From the cell containing the given text, extract its center point as [X, Y] coordinate. 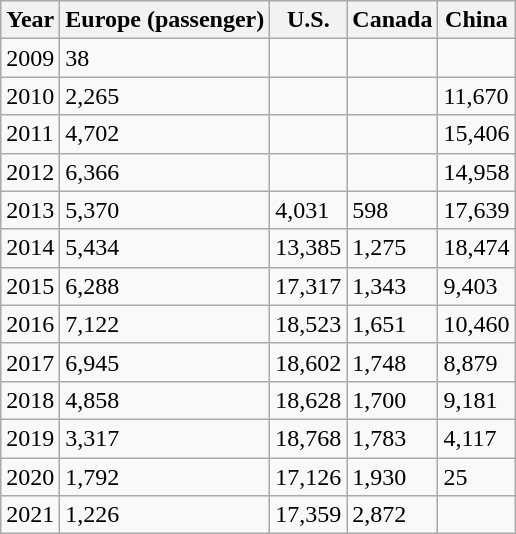
9,403 [476, 286]
1,930 [392, 477]
2012 [30, 172]
25 [476, 477]
2016 [30, 324]
2014 [30, 248]
2021 [30, 515]
3,317 [165, 438]
17,359 [308, 515]
18,523 [308, 324]
18,602 [308, 362]
17,317 [308, 286]
1,226 [165, 515]
4,031 [308, 210]
38 [165, 58]
9,181 [476, 400]
15,406 [476, 134]
1,343 [392, 286]
18,768 [308, 438]
1,748 [392, 362]
2010 [30, 96]
6,366 [165, 172]
2015 [30, 286]
4,858 [165, 400]
2018 [30, 400]
2013 [30, 210]
1,792 [165, 477]
Canada [392, 20]
8,879 [476, 362]
2019 [30, 438]
11,670 [476, 96]
7,122 [165, 324]
6,288 [165, 286]
18,628 [308, 400]
U.S. [308, 20]
Year [30, 20]
17,639 [476, 210]
2017 [30, 362]
18,474 [476, 248]
6,945 [165, 362]
1,700 [392, 400]
17,126 [308, 477]
China [476, 20]
10,460 [476, 324]
13,385 [308, 248]
2,872 [392, 515]
1,783 [392, 438]
2011 [30, 134]
1,275 [392, 248]
Europe (passenger) [165, 20]
4,702 [165, 134]
2,265 [165, 96]
2009 [30, 58]
5,434 [165, 248]
14,958 [476, 172]
1,651 [392, 324]
598 [392, 210]
2020 [30, 477]
5,370 [165, 210]
4,117 [476, 438]
